Identify which cell holds the provided text, then report its [x, y] central coordinate. 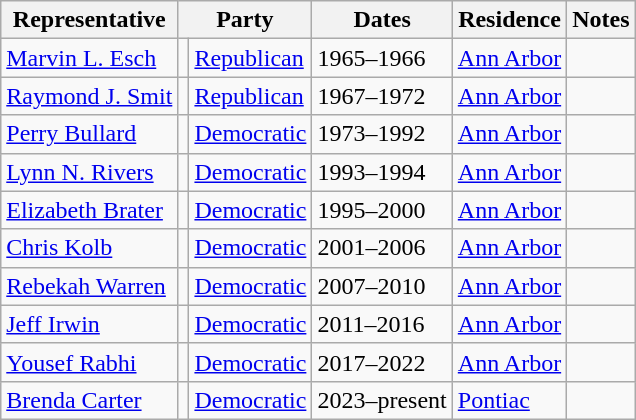
1995–2000 [382, 210]
Chris Kolb [90, 248]
2001–2006 [382, 248]
Marvin L. Esch [90, 58]
Brenda Carter [90, 400]
Residence [509, 20]
2023–present [382, 400]
Lynn N. Rivers [90, 172]
Notes [601, 20]
1967–1972 [382, 96]
Rebekah Warren [90, 286]
1993–1994 [382, 172]
Representative [90, 20]
Jeff Irwin [90, 324]
2017–2022 [382, 362]
Elizabeth Brater [90, 210]
Yousef Rabhi [90, 362]
1965–1966 [382, 58]
Party [245, 20]
Perry Bullard [90, 134]
Pontiac [509, 400]
1973–1992 [382, 134]
2007–2010 [382, 286]
Dates [382, 20]
2011–2016 [382, 324]
Raymond J. Smit [90, 96]
